Find where the given text appears and provide that cell's center as [X, Y] coordinate. 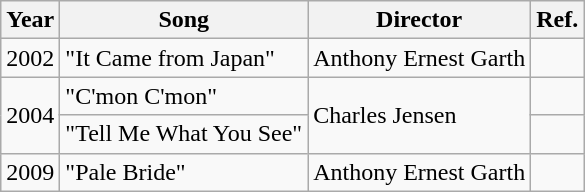
"It Came from Japan" [184, 58]
"Pale Bride" [184, 172]
Song [184, 20]
Year [30, 20]
2009 [30, 172]
"Tell Me What You See" [184, 134]
Charles Jensen [420, 115]
"C'mon C'mon" [184, 96]
Ref. [558, 20]
Director [420, 20]
2002 [30, 58]
2004 [30, 115]
